Find where the given text appears and provide that cell's center as (X, Y) coordinate. 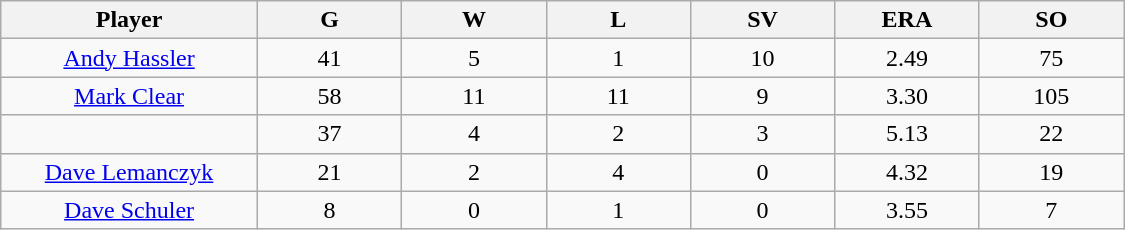
SO (1051, 20)
SV (762, 20)
4.32 (907, 172)
3 (762, 134)
41 (329, 58)
37 (329, 134)
19 (1051, 172)
105 (1051, 96)
21 (329, 172)
3.30 (907, 96)
9 (762, 96)
2.49 (907, 58)
L (618, 20)
8 (329, 210)
Player (130, 20)
5 (474, 58)
58 (329, 96)
G (329, 20)
Andy Hassler (130, 58)
22 (1051, 134)
ERA (907, 20)
75 (1051, 58)
W (474, 20)
5.13 (907, 134)
Dave Lemanczyk (130, 172)
Dave Schuler (130, 210)
3.55 (907, 210)
7 (1051, 210)
10 (762, 58)
Mark Clear (130, 96)
